Capture the cell that displays the provided text and extract its [x, y] central coordinate. 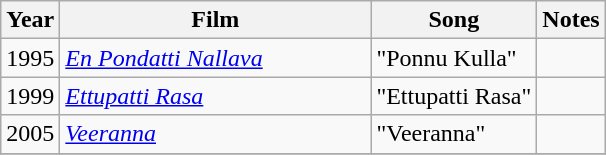
Year [30, 20]
Song [454, 20]
Film [216, 20]
2005 [30, 134]
"Ponnu Kulla" [454, 58]
Ettupatti Rasa [216, 96]
"Veeranna" [454, 134]
"Ettupatti Rasa" [454, 96]
1999 [30, 96]
En Pondatti Nallava [216, 58]
1995 [30, 58]
Notes [571, 20]
Veeranna [216, 134]
